Search for the cell housing the specified text and yield its (x, y) center coordinate. 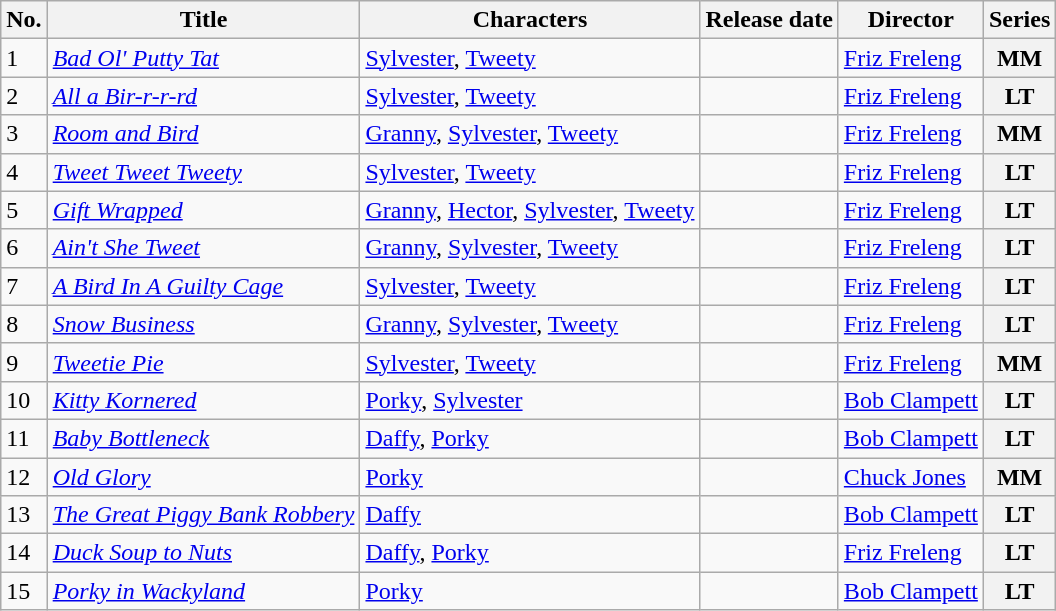
6 (24, 248)
All a Bir-r-r-rd (204, 96)
9 (24, 362)
2 (24, 96)
The Great Piggy Bank Robbery (204, 515)
Porky in Wackyland (204, 591)
5 (24, 210)
Chuck Jones (910, 477)
4 (24, 172)
10 (24, 400)
Room and Bird (204, 134)
11 (24, 438)
Title (204, 20)
Characters (530, 20)
8 (24, 324)
Tweetie Pie (204, 362)
Duck Soup to Nuts (204, 553)
Bad Ol' Putty Tat (204, 58)
Old Glory (204, 477)
Gift Wrapped (204, 210)
7 (24, 286)
14 (24, 553)
13 (24, 515)
12 (24, 477)
Release date (769, 20)
15 (24, 591)
Daffy (530, 515)
Porky, Sylvester (530, 400)
Series (1019, 20)
Baby Bottleneck (204, 438)
Snow Business (204, 324)
A Bird In A Guilty Cage (204, 286)
Kitty Kornered (204, 400)
Ain't She Tweet (204, 248)
1 (24, 58)
Director (910, 20)
3 (24, 134)
Granny, Hector, Sylvester, Tweety (530, 210)
Tweet Tweet Tweety (204, 172)
No. (24, 20)
